Output the (x, y) coordinate of the center of the cell containing the given text.  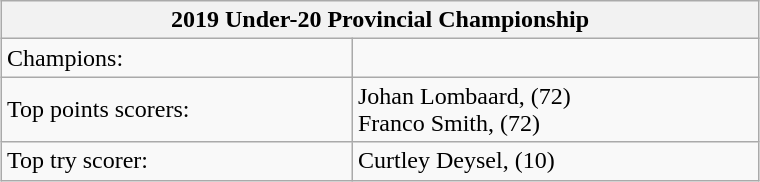
2019 Under-20 Provincial Championship (380, 20)
Johan Lombaard, (72) Franco Smith, (72) (555, 110)
Champions: (178, 58)
Curtley Deysel, (10) (555, 161)
Top points scorers: (178, 110)
Top try scorer: (178, 161)
